Search for the cell housing the specified text and yield its [x, y] center coordinate. 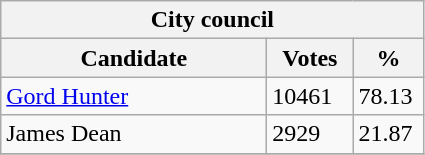
78.13 [388, 96]
% [388, 58]
Candidate [134, 58]
James Dean [134, 134]
Votes [310, 58]
2929 [310, 134]
10461 [310, 96]
City council [212, 20]
21.87 [388, 134]
Gord Hunter [134, 96]
